Determine the (X, Y) coordinate at the center of the cell enclosing the given text.  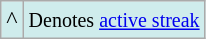
^ (12, 20)
Denotes active streak (114, 20)
